For the text-containing cell, return its midpoint in [x, y] coordinate format. 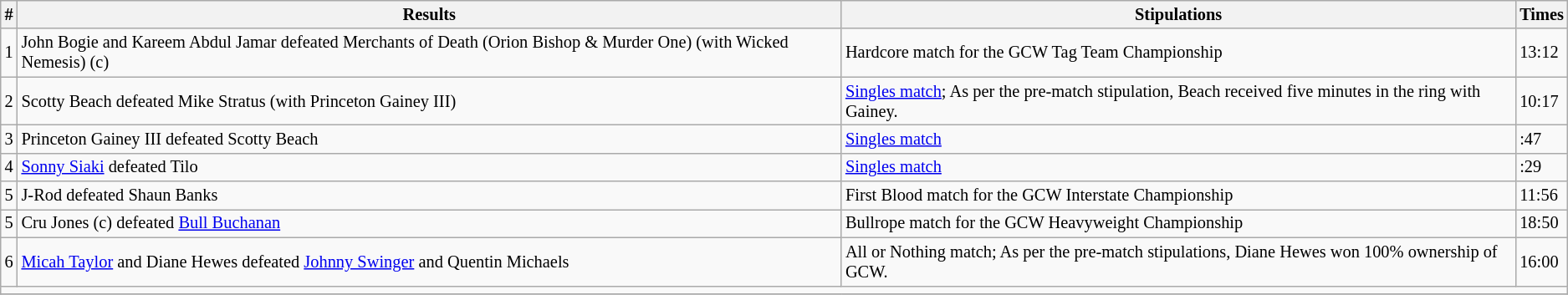
# [9, 14]
Cru Jones (c) defeated Bull Buchanan [430, 223]
4 [9, 167]
All or Nothing match; As per the pre-match stipulations, Diane Hewes won 100% ownership of GCW. [1178, 262]
Sonny Siaki defeated Tilo [430, 167]
Scotty Beach defeated Mike Stratus (with Princeton Gainey III) [430, 101]
1 [9, 53]
16:00 [1542, 262]
First Blood match for the GCW Interstate Championship [1178, 196]
Results [430, 14]
10:17 [1542, 101]
John Bogie and Kareem Abdul Jamar defeated Merchants of Death (Orion Bishop & Murder One) (with Wicked Nemesis) (c) [430, 53]
2 [9, 101]
:47 [1542, 139]
Stipulations [1178, 14]
Singles match; As per the pre-match stipulation, Beach received five minutes in the ring with Gainey. [1178, 101]
13:12 [1542, 53]
Bullrope match for the GCW Heavyweight Championship [1178, 223]
Hardcore match for the GCW Tag Team Championship [1178, 53]
:29 [1542, 167]
J-Rod defeated Shaun Banks [430, 196]
18:50 [1542, 223]
Times [1542, 14]
Princeton Gainey III defeated Scotty Beach [430, 139]
3 [9, 139]
6 [9, 262]
11:56 [1542, 196]
Micah Taylor and Diane Hewes defeated Johnny Swinger and Quentin Michaels [430, 262]
